Find where the given text appears and provide that cell's center as [x, y] coordinate. 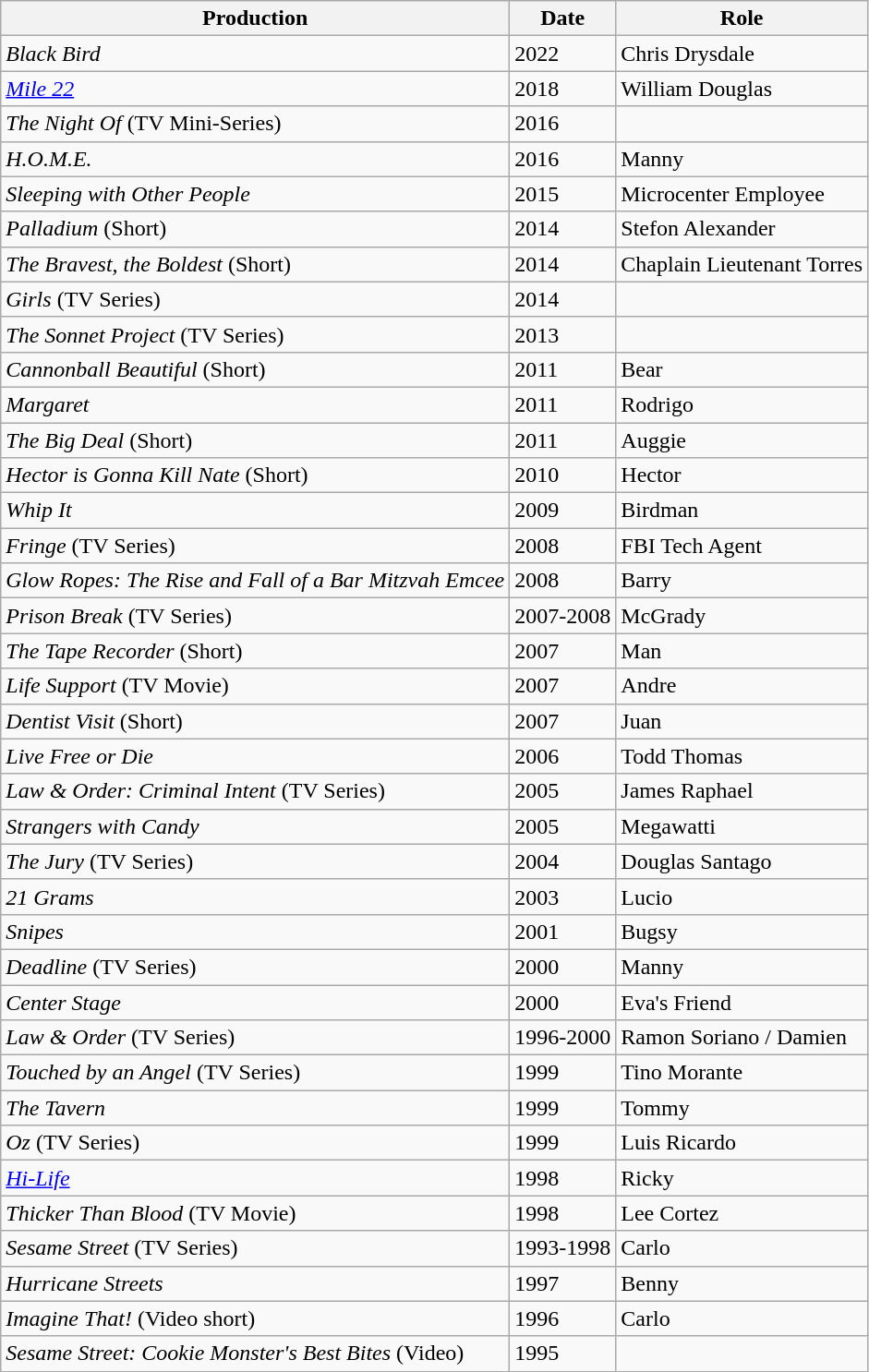
2006 [563, 756]
Bugsy [742, 932]
Lee Cortez [742, 1213]
The Tavern [255, 1108]
Lucio [742, 897]
Law & Order: Criminal Intent (TV Series) [255, 791]
The Big Deal (Short) [255, 440]
2018 [563, 89]
William Douglas [742, 89]
1995 [563, 1354]
The Bravest, the Boldest (Short) [255, 264]
Ramon Soriano / Damien [742, 1038]
Fringe (TV Series) [255, 546]
Center Stage [255, 1002]
Bear [742, 369]
Tino Morante [742, 1073]
2013 [563, 334]
2010 [563, 475]
The Jury (TV Series) [255, 861]
Microcenter Employee [742, 194]
Eva's Friend [742, 1002]
Law & Order (TV Series) [255, 1038]
Auggie [742, 440]
2015 [563, 194]
1993-1998 [563, 1248]
1996-2000 [563, 1038]
Benny [742, 1283]
Todd Thomas [742, 756]
Live Free or Die [255, 756]
Snipes [255, 932]
Juan [742, 721]
Palladium (Short) [255, 229]
Man [742, 651]
FBI Tech Agent [742, 546]
Hi-Life [255, 1178]
Whip It [255, 511]
Mile 22 [255, 89]
2003 [563, 897]
Tommy [742, 1108]
Sesame Street (TV Series) [255, 1248]
Luis Ricardo [742, 1143]
Ricky [742, 1178]
2004 [563, 861]
The Night Of (TV Mini-Series) [255, 124]
Barry [742, 581]
2007-2008 [563, 616]
H.O.M.E. [255, 159]
21 Grams [255, 897]
Douglas Santago [742, 861]
Hector is Gonna Kill Nate (Short) [255, 475]
Glow Ropes: The Rise and Fall of a Bar Mitzvah Emcee [255, 581]
Thicker Than Blood (TV Movie) [255, 1213]
Sesame Street: Cookie Monster's Best Bites (Video) [255, 1354]
James Raphael [742, 791]
Imagine That! (Video short) [255, 1318]
The Sonnet Project (TV Series) [255, 334]
Margaret [255, 404]
Sleeping with Other People [255, 194]
Megawatti [742, 826]
Role [742, 18]
2009 [563, 511]
Hurricane Streets [255, 1283]
2022 [563, 54]
2001 [563, 932]
1996 [563, 1318]
Girls (TV Series) [255, 299]
Cannonball Beautiful (Short) [255, 369]
Production [255, 18]
Rodrigo [742, 404]
Birdman [742, 511]
Strangers with Candy [255, 826]
Chris Drysdale [742, 54]
Oz (TV Series) [255, 1143]
Date [563, 18]
Black Bird [255, 54]
Andre [742, 686]
Prison Break (TV Series) [255, 616]
Deadline (TV Series) [255, 967]
Stefon Alexander [742, 229]
Touched by an Angel (TV Series) [255, 1073]
Life Support (TV Movie) [255, 686]
Dentist Visit (Short) [255, 721]
1997 [563, 1283]
Hector [742, 475]
The Tape Recorder (Short) [255, 651]
Chaplain Lieutenant Torres [742, 264]
McGrady [742, 616]
